Detect which cell encompasses the target text, then output its [X, Y] center coordinate. 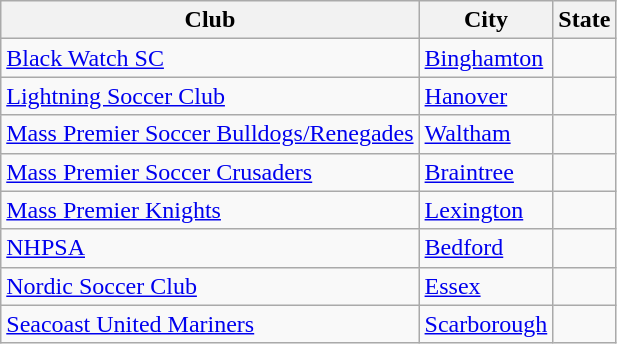
Mass Premier Soccer Bulldogs/Renegades [210, 134]
Braintree [486, 172]
Mass Premier Soccer Crusaders [210, 172]
Lexington [486, 210]
Nordic Soccer Club [210, 286]
Lightning Soccer Club [210, 96]
City [486, 20]
NHPSA [210, 248]
Waltham [486, 134]
Essex [486, 286]
Hanover [486, 96]
Scarborough [486, 324]
Binghamton [486, 58]
State [584, 20]
Black Watch SC [210, 58]
Mass Premier Knights [210, 210]
Club [210, 20]
Bedford [486, 248]
Seacoast United Mariners [210, 324]
